Capture the cell that displays the provided text and extract its (X, Y) central coordinate. 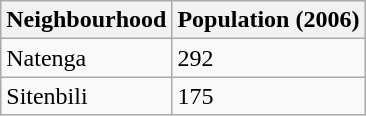
292 (268, 58)
Natenga (86, 58)
Neighbourhood (86, 20)
Population (2006) (268, 20)
Sitenbili (86, 96)
175 (268, 96)
